Search for the cell housing the specified text and yield its (x, y) center coordinate. 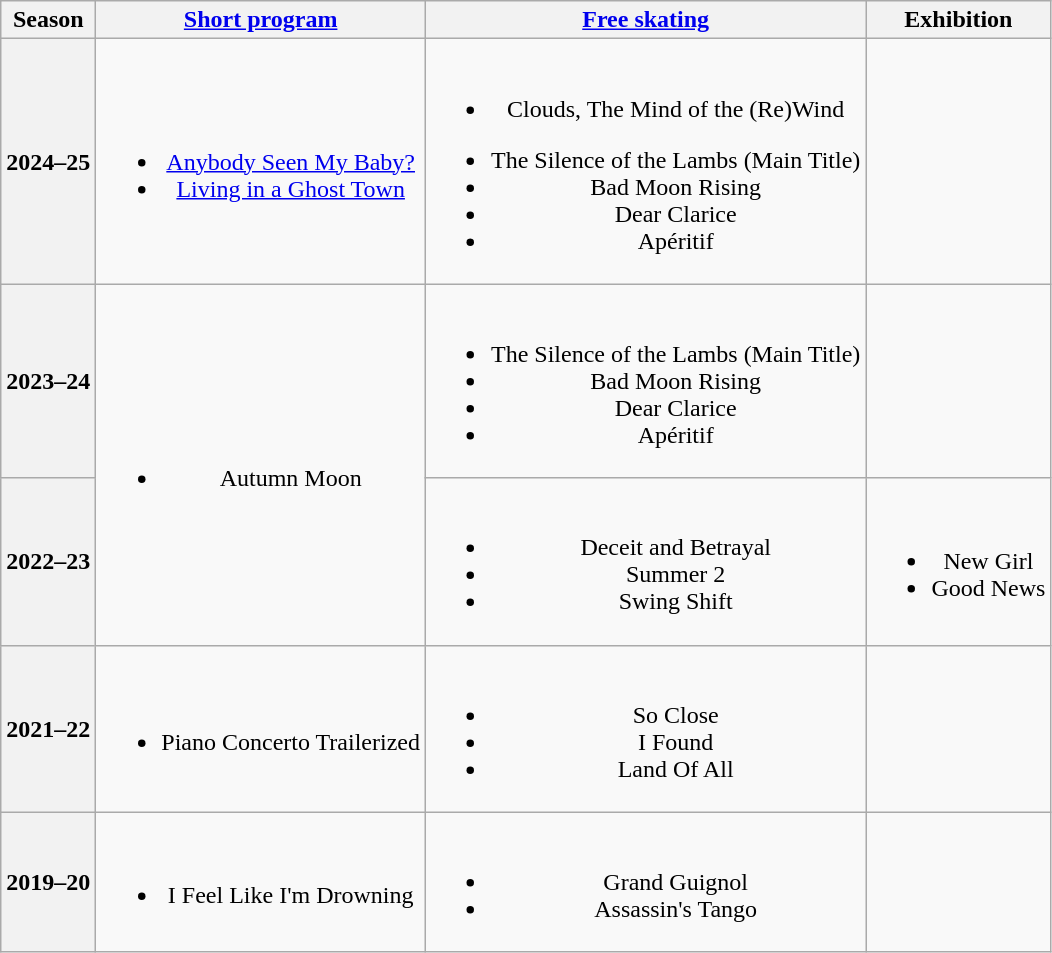
Exhibition (958, 20)
Piano Concerto Trailerized (261, 728)
2023–24 (48, 381)
Season (48, 20)
Deceit and Betrayal Summer 2 Swing Shift (646, 562)
Autumn Moon (261, 464)
The Silence of the Lambs (Main Title) Bad Moon Rising Dear Clarice Apéritif (646, 381)
Grand Guignol Assassin's Tango (646, 882)
New Girl Good News (958, 562)
2022–23 (48, 562)
So Close I Found Land Of All (646, 728)
Short program (261, 20)
Anybody Seen My Baby?Living in a Ghost Town (261, 162)
2024–25 (48, 162)
2021–22 (48, 728)
2019–20 (48, 882)
Clouds, The Mind of the (Re)Wind The Silence of the Lambs (Main Title) Bad Moon Rising Dear Clarice Apéritif (646, 162)
Free skating (646, 20)
I Feel Like I'm Drowning (261, 882)
